Identify which cell holds the provided text, then report its [X, Y] central coordinate. 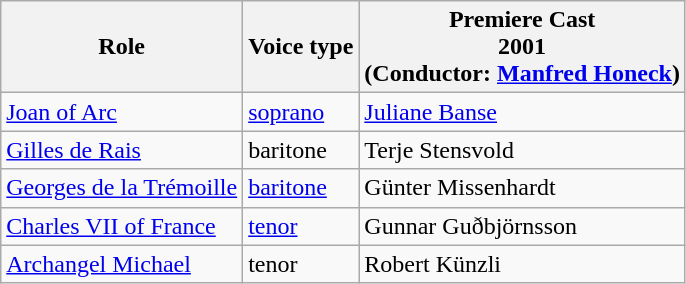
Archangel Michael [122, 264]
Joan of Arc [122, 112]
Gilles de Rais [122, 150]
Role [122, 47]
Charles VII of France [122, 226]
Robert Künzli [522, 264]
Georges de la Trémoille [122, 188]
Gunnar Guðbjörnsson [522, 226]
Premiere Cast2001(Conductor: Manfred Honeck) [522, 47]
Voice type [301, 47]
soprano [301, 112]
Günter Missenhardt [522, 188]
Terje Stensvold [522, 150]
Juliane Banse [522, 112]
